Search for the cell housing the specified text and yield its (x, y) center coordinate. 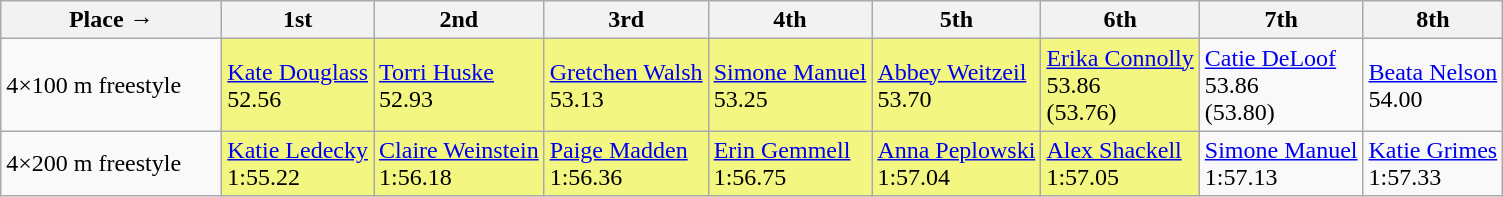
2nd (460, 20)
Gretchen Walsh 53.13 (626, 85)
Abbey Weitzeil 53.70 (956, 85)
4×200 m freestyle (112, 164)
Katie Grimes 1:57.33 (1433, 164)
Simone Manuel 1:57.13 (1281, 164)
Place → (112, 20)
Claire Weinstein 1:56.18 (460, 164)
Beata Nelson 54.00 (1433, 85)
3rd (626, 20)
5th (956, 20)
6th (1120, 20)
4th (790, 20)
Anna Peplowski 1:57.04 (956, 164)
Katie Ledecky 1:55.22 (298, 164)
8th (1433, 20)
Alex Shackell 1:57.05 (1120, 164)
Catie DeLoof53.86 (53.80) (1281, 85)
7th (1281, 20)
Kate Douglass 52.56 (298, 85)
Erika Connolly53.86(53.76) (1120, 85)
Paige Madden 1:56.36 (626, 164)
4×100 m freestyle (112, 85)
Torri Huske 52.93 (460, 85)
1st (298, 20)
Erin Gemmell 1:56.75 (790, 164)
Simone Manuel 53.25 (790, 85)
